Capture the cell that displays the provided text and extract its [x, y] central coordinate. 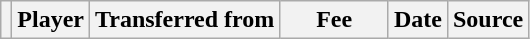
Player [51, 20]
Date [418, 20]
Source [488, 20]
Fee [334, 20]
Transferred from [185, 20]
